From the cell containing the given text, extract its center point as [x, y] coordinate. 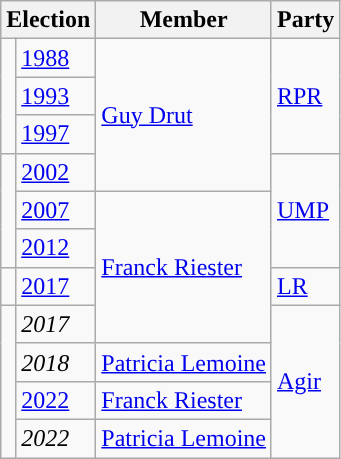
Party [305, 20]
UMP [305, 210]
Guy Drut [184, 115]
Election [48, 20]
2002 [56, 172]
2007 [56, 210]
RPR [305, 96]
LR [305, 286]
2012 [56, 248]
1993 [56, 96]
1997 [56, 134]
2018 [56, 362]
Member [184, 20]
Agir [305, 381]
1988 [56, 58]
